From the cell containing the given text, extract its center point as [x, y] coordinate. 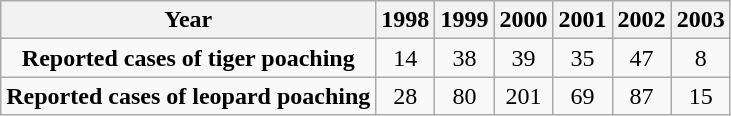
38 [464, 58]
2002 [642, 20]
2003 [700, 20]
2001 [582, 20]
28 [406, 96]
39 [524, 58]
1999 [464, 20]
Reported cases of leopard poaching [188, 96]
80 [464, 96]
2000 [524, 20]
35 [582, 58]
69 [582, 96]
201 [524, 96]
87 [642, 96]
Reported cases of tiger poaching [188, 58]
47 [642, 58]
15 [700, 96]
Year [188, 20]
1998 [406, 20]
8 [700, 58]
14 [406, 58]
